Capture the cell that displays the provided text and extract its (x, y) central coordinate. 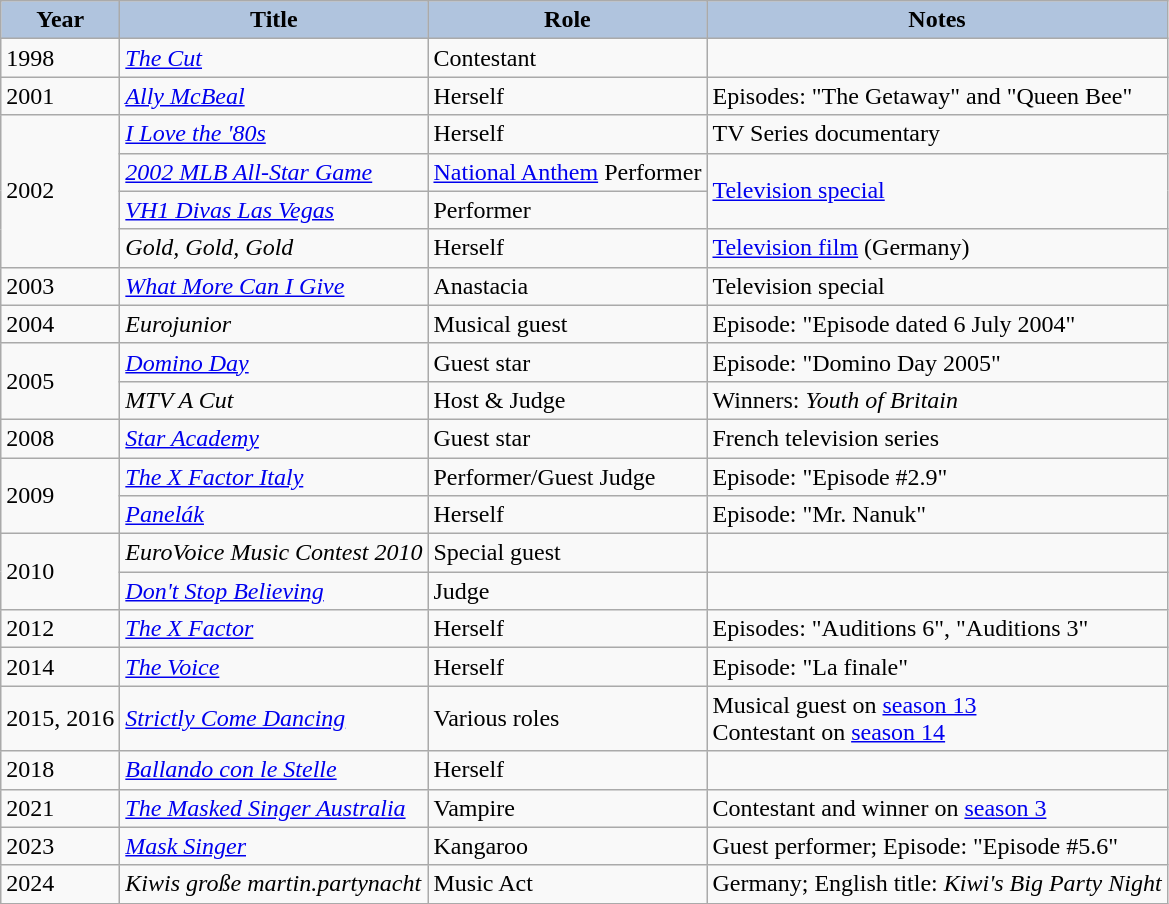
What More Can I Give (274, 286)
Episode: "Domino Day 2005" (937, 362)
2024 (60, 884)
EuroVoice Music Contest 2010 (274, 553)
Gold, Gold, Gold (274, 248)
Guest performer; Episode: "Episode #5.6" (937, 846)
Special guest (568, 553)
2002 MLB All-Star Game (274, 172)
2018 (60, 770)
Mask Singer (274, 846)
2003 (60, 286)
Episode: "La finale" (937, 667)
Episodes: "The Getaway" and "Queen Bee" (937, 96)
The X Factor (274, 629)
MTV A Cut (274, 400)
Notes (937, 20)
French television series (937, 438)
Year (60, 20)
Performer (568, 210)
Episode: "Episode #2.9" (937, 477)
The X Factor Italy (274, 477)
Host & Judge (568, 400)
2021 (60, 808)
TV Series documentary (937, 134)
2010 (60, 572)
VH1 Divas Las Vegas (274, 210)
Role (568, 20)
2012 (60, 629)
The Masked Singer Australia (274, 808)
Episode: "Episode dated 6 July 2004" (937, 324)
1998 (60, 58)
2008 (60, 438)
Episodes: "Auditions 6", "Auditions 3" (937, 629)
Television film (Germany) (937, 248)
Ally McBeal (274, 96)
Judge (568, 591)
Vampire (568, 808)
Domino Day (274, 362)
Panelák (274, 515)
2009 (60, 496)
2001 (60, 96)
Kiwis große martin.partynacht (274, 884)
Contestant (568, 58)
2002 (60, 191)
2023 (60, 846)
Title (274, 20)
2015, 2016 (60, 718)
I Love the '80s (274, 134)
Music Act (568, 884)
Episode: "Mr. Nanuk" (937, 515)
The Cut (274, 58)
Star Academy (274, 438)
Musical guest (568, 324)
2005 (60, 381)
Ballando con le Stelle (274, 770)
Eurojunior (274, 324)
Musical guest on season 13Contestant on season 14 (937, 718)
Winners: Youth of Britain (937, 400)
Various roles (568, 718)
2014 (60, 667)
The Voice (274, 667)
Anastacia (568, 286)
2004 (60, 324)
Strictly Come Dancing (274, 718)
Kangaroo (568, 846)
Germany; English title: Kiwi's Big Party Night (937, 884)
National Anthem Performer (568, 172)
Performer/Guest Judge (568, 477)
Don't Stop Believing (274, 591)
Contestant and winner on season 3 (937, 808)
